From the cell containing the given text, extract its center point as [X, Y] coordinate. 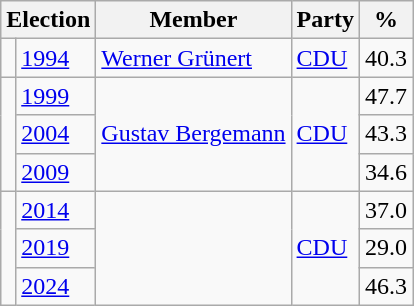
34.6 [386, 172]
1994 [56, 58]
Werner Grünert [194, 58]
47.7 [386, 96]
2014 [56, 210]
2019 [56, 248]
2024 [56, 286]
% [386, 20]
1999 [56, 96]
Gustav Bergemann [194, 134]
46.3 [386, 286]
40.3 [386, 58]
Party [325, 20]
2009 [56, 172]
Election [48, 20]
37.0 [386, 210]
2004 [56, 134]
Member [194, 20]
29.0 [386, 248]
43.3 [386, 134]
